Find where the given text appears and provide that cell's center as (x, y) coordinate. 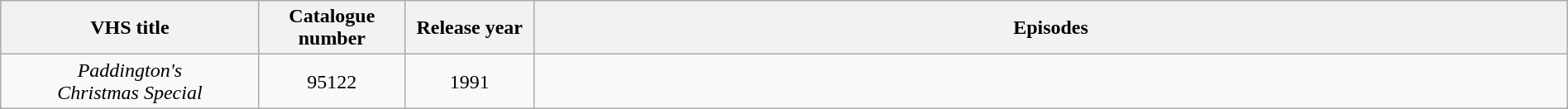
VHS title (130, 28)
Catalogue number (332, 28)
Paddington'sChristmas Special (130, 81)
1991 (470, 81)
Release year (470, 28)
Episodes (1050, 28)
95122 (332, 81)
